Provide the (X, Y) coordinate of the cell's center where the given text is located.  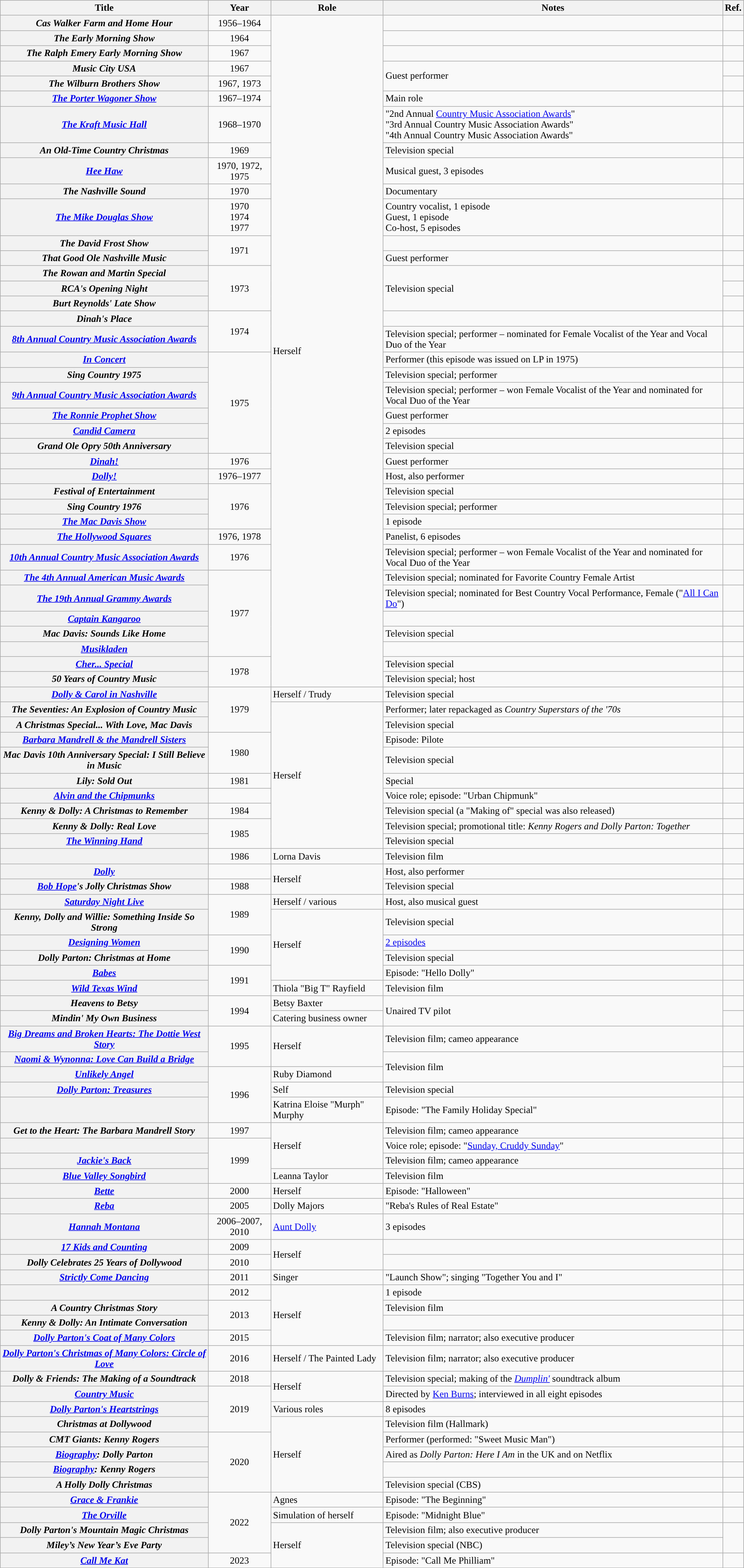
Biography: Dolly Parton (104, 1454)
1981 (240, 781)
Sing Country 1975 (104, 375)
An Old-Time Country Christmas (104, 150)
Episode: "Call Me Philliam" (553, 1560)
Performer (performed: "Sweet Music Man") (553, 1439)
Burt Reynolds' Late Show (104, 304)
Voice role; episode: "Urban Chipmunk" (553, 796)
2005 (240, 1206)
2016 (240, 1358)
1980 (240, 753)
Episode: Pilote (553, 739)
9th Annual Country Music Association Awards (104, 395)
Unlikely Angel (104, 1074)
Dinah! (104, 461)
Episode: "The Family Holiday Special" (553, 1110)
Dolly Parton's Coat of Many Colors (104, 1338)
The Nashville Sound (104, 191)
Unaired TV pilot (553, 1010)
Aired as Dolly Parton: Here I Am in the UK and on Netflix (553, 1454)
Saturday Night Live (104, 902)
Leanna Taylor (327, 1176)
50 Years of Country Music (104, 679)
Ref. (733, 8)
Big Dreams and Broken Hearts: The Dottie West Story (104, 1039)
Heavens to Betsy (104, 1003)
1970 (240, 191)
Year (240, 8)
1973 (240, 288)
Special (553, 781)
1974 (240, 331)
Panelist, 6 episodes (553, 537)
Television special (NBC) (553, 1545)
1977 (240, 614)
Catering business owner (327, 1018)
Blue Valley Songbird (104, 1176)
Simulation of herself (327, 1515)
1970, 1972, 1975 (240, 171)
Country vocalist, 1 episodeGuest, 1 episodeCo-host, 5 episodes (553, 217)
Television film; also executive producer (553, 1530)
Dinah's Place (104, 319)
Wild Texas Wind (104, 988)
Strictly Come Dancing (104, 1277)
Mac Davis: Sounds Like Home (104, 634)
Festival of Entertainment (104, 491)
Episode: "The Beginning" (553, 1500)
1999 (240, 1161)
3 episodes (553, 1226)
The David Frost Show (104, 243)
"Launch Show"; singing "Together You and I" (553, 1277)
Self (327, 1090)
The Orville (104, 1515)
1991 (240, 980)
The Kraft Music Hall (104, 124)
The Winning Hand (104, 841)
2023 (240, 1560)
Dolly & Friends: The Making of a Soundtrack (104, 1379)
Ruby Diamond (327, 1074)
Television special; performer – nominated for Female Vocalist of the Year and Vocal Duo of the Year (553, 339)
1995 (240, 1047)
Documentary (553, 191)
Jackie's Back (104, 1161)
Cas Walker Farm and Home Hour (104, 23)
Grace & Frankie (104, 1500)
Dolly Parton's Mountain Magic Christmas (104, 1530)
The 19th Annual Grammy Awards (104, 598)
1984 (240, 811)
Dolly Parton: Treasures (104, 1090)
2010 (240, 1262)
1971 (240, 250)
Television special; nominated for Best Country Vocal Performance, Female ("All I Can Do") (553, 598)
Voice role; episode: "Sunday, Cruddy Sunday" (553, 1146)
1996 (240, 1095)
Role (327, 8)
Call Me Kat (104, 1560)
Barbara Mandrell & the Mandrell Sisters (104, 739)
Lily: Sold Out (104, 781)
The Porter Wagoner Show (104, 99)
Hannah Montana (104, 1226)
2022 (240, 1522)
Dolly & Carol in Nashville (104, 694)
CMT Giants: Kenny Rogers (104, 1439)
Television film (Hallmark) (553, 1424)
Herself / Trudy (327, 694)
Musikladen (104, 649)
Naomi & Wynonna: Love Can Build a Bridge (104, 1059)
Performer (this episode was issued on LP in 1975) (553, 360)
Captain Kangaroo (104, 619)
Episode: "Hello Dolly" (553, 973)
Kenny & Dolly: An Intimate Conversation (104, 1323)
2015 (240, 1338)
Dolly Parton's Heartstrings (104, 1409)
2019 (240, 1409)
A Country Christmas Story (104, 1308)
Main role (553, 99)
Herself / The Painted Lady (327, 1358)
1969 (240, 150)
The Ronnie Prophet Show (104, 416)
Dolly Parton's Christmas of Many Colors: Circle of Love (104, 1358)
1964 (240, 38)
Dolly Parton: Christmas at Home (104, 958)
Cher... Special (104, 664)
The Ralph Emery Early Morning Show (104, 53)
Christmas at Dollywood (104, 1424)
Dolly! (104, 476)
Television special; promotional title: Kenny Rogers and Dolly Parton: Together (553, 826)
Alvin and the Chipmunks (104, 796)
Mindin' My Own Business (104, 1018)
The Wilburn Brothers Show (104, 83)
In Concert (104, 360)
1978 (240, 672)
2013 (240, 1315)
2009 (240, 1247)
1989 (240, 915)
Mac Davis 10th Anniversary Special: I Still Believe in Music (104, 760)
Designing Women (104, 943)
Agnes (327, 1500)
The Early Morning Show (104, 38)
Biography: Kenny Rogers (104, 1469)
1968–1970 (240, 124)
Host, also musical guest (553, 902)
Kenny, Dolly and Willie: Something Inside So Strong (104, 922)
1988 (240, 887)
Kenny & Dolly: Real Love (104, 826)
Singer (327, 1277)
1967, 1973 (240, 83)
Grand Ole Opry 50th Anniversary (104, 446)
1990 (240, 950)
RCA's Opening Night (104, 288)
Candid Camera (104, 431)
The Hollywood Squares (104, 537)
Television special; making of the Dumplin' soundtrack album (553, 1379)
Country Music (104, 1394)
2012 (240, 1292)
"Reba's Rules of Real Estate" (553, 1206)
Thiola "Big T" Rayfield (327, 988)
Sing Country 1976 (104, 507)
Get to the Heart: The Barbara Mandrell Story (104, 1131)
The Rowan and Martin Special (104, 273)
Musical guest, 3 episodes (553, 171)
Aunt Dolly (327, 1226)
"2nd Annual Country Music Association Awards""3rd Annual Country Music Association Awards""4th Annual Country Music Association Awards" (553, 124)
Dolly Celebrates 25 Years of Dollywood (104, 1262)
1976–1977 (240, 476)
8th Annual Country Music Association Awards (104, 339)
Dolly Majors (327, 1206)
A Christmas Special... With Love, Mac Davis (104, 724)
1976, 1978 (240, 537)
That Good Ole Nashville Music (104, 258)
Kenny & Dolly: A Christmas to Remember (104, 811)
10th Annual Country Music Association Awards (104, 557)
Episode: "Halloween" (553, 1191)
2011 (240, 1277)
Television special; host (553, 679)
Episode: "Midnight Blue" (553, 1515)
Television special (CBS) (553, 1485)
Betsy Baxter (327, 1003)
1975 (240, 403)
Katrina Eloise "Murph" Murphy (327, 1110)
1979 (240, 709)
1986 (240, 856)
Miley’s New Year’s Eve Party (104, 1545)
2020 (240, 1462)
1994 (240, 1010)
Music City USA (104, 68)
Bob Hope's Jolly Christmas Show (104, 887)
1997 (240, 1131)
Dolly (104, 871)
Notes (553, 8)
Herself / various (327, 902)
2006–2007, 2010 (240, 1226)
Directed by Ken Burns; interviewed in all eight episodes (553, 1394)
1967–1974 (240, 99)
Title (104, 8)
The Seventies: An Explosion of Country Music (104, 709)
Television special (a "Making of" special was also released) (553, 811)
17 Kids and Counting (104, 1247)
A Holly Dolly Christmas (104, 1485)
Various roles (327, 1409)
The 4th Annual American Music Awards (104, 578)
The Mike Douglas Show (104, 217)
197019741977 (240, 217)
1985 (240, 834)
2018 (240, 1379)
Babes (104, 973)
1956–1964 (240, 23)
Bette (104, 1191)
8 episodes (553, 1409)
Hee Haw (104, 171)
2000 (240, 1191)
Lorna Davis (327, 856)
Television special; nominated for Favorite Country Female Artist (553, 578)
Reba (104, 1206)
Performer; later repackaged as Country Superstars of the '70s (553, 709)
The Mac Davis Show (104, 522)
